Extract the (X, Y) coordinate from the center of the cell holding the provided text.  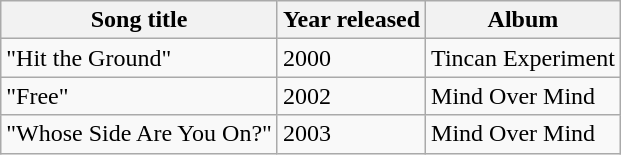
"Whose Side Are You On?" (140, 134)
Song title (140, 20)
Year released (351, 20)
"Free" (140, 96)
"Hit the Ground" (140, 58)
2003 (351, 134)
Tincan Experiment (524, 58)
2002 (351, 96)
Album (524, 20)
2000 (351, 58)
